Identify which cell holds the provided text, then report its (X, Y) central coordinate. 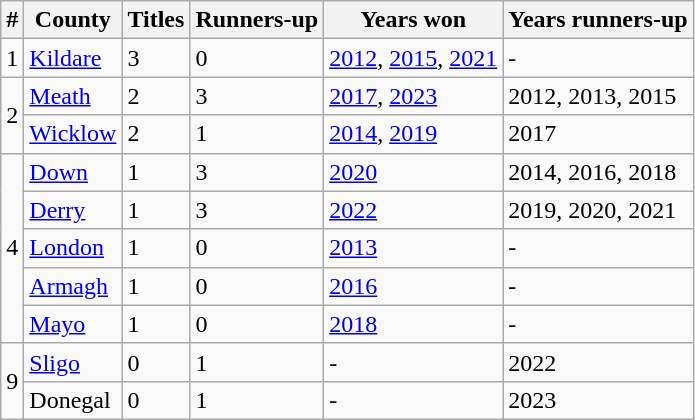
2014, 2019 (414, 134)
2016 (414, 286)
Titles (156, 20)
2023 (598, 400)
Kildare (73, 58)
2019, 2020, 2021 (598, 210)
Years runners-up (598, 20)
Years won (414, 20)
2017, 2023 (414, 96)
Meath (73, 96)
4 (12, 248)
Sligo (73, 362)
Wicklow (73, 134)
Derry (73, 210)
2013 (414, 248)
County (73, 20)
2012, 2015, 2021 (414, 58)
2018 (414, 324)
Runners-up (257, 20)
London (73, 248)
2012, 2013, 2015 (598, 96)
Down (73, 172)
2017 (598, 134)
2014, 2016, 2018 (598, 172)
Donegal (73, 400)
Mayo (73, 324)
2020 (414, 172)
# (12, 20)
Armagh (73, 286)
9 (12, 381)
